Extract the [X, Y] coordinate from the center of the cell holding the provided text.  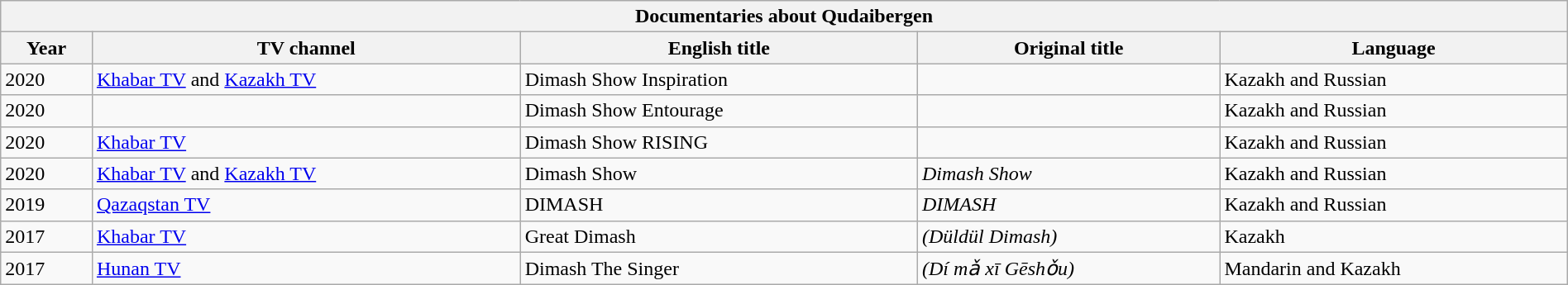
Year [46, 48]
Qazaqstan TV [306, 205]
Mandarin and Kazakh [1394, 268]
Hunan TV [306, 268]
Original title [1068, 48]
English title [719, 48]
Dimash Show RISING [719, 142]
Kazakh [1394, 236]
TV channel [306, 48]
Documentaries about Qudaibergen [784, 17]
(Düldül Dimash) [1068, 236]
Dimash Show Inspiration [719, 79]
(Dí mǎ xī Gēshǒu) [1068, 268]
Dimash Show Entourage [719, 111]
Great Dimash [719, 236]
2019 [46, 205]
Dimash The Singer [719, 268]
Language [1394, 48]
